Extract the (x, y) coordinate from the center of the cell holding the provided text.  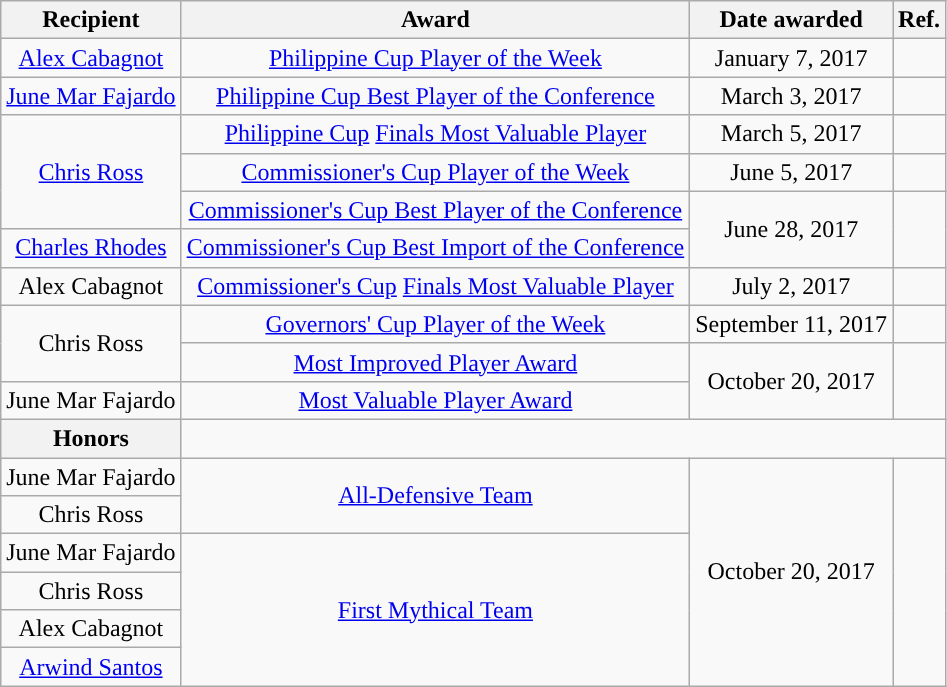
June 5, 2017 (792, 172)
Philippine Cup Player of the Week (436, 58)
January 7, 2017 (792, 58)
Date awarded (792, 20)
March 5, 2017 (792, 134)
Ref. (920, 20)
Commissioner's Cup Player of the Week (436, 172)
Commissioner's Cup Best Player of the Conference (436, 210)
First Mythical Team (436, 610)
Arwind Santos (91, 667)
Award (436, 20)
Governors' Cup Player of the Week (436, 324)
Honors (91, 438)
Philippine Cup Finals Most Valuable Player (436, 134)
March 3, 2017 (792, 96)
Commissioner's Cup Best Import of the Conference (436, 248)
Charles Rhodes (91, 248)
All-Defensive Team (436, 496)
September 11, 2017 (792, 324)
Most Valuable Player Award (436, 400)
Most Improved Player Award (436, 362)
June 28, 2017 (792, 229)
Philippine Cup Best Player of the Conference (436, 96)
July 2, 2017 (792, 286)
Recipient (91, 20)
Commissioner's Cup Finals Most Valuable Player (436, 286)
